Output the [x, y] coordinate of the center of the cell containing the given text.  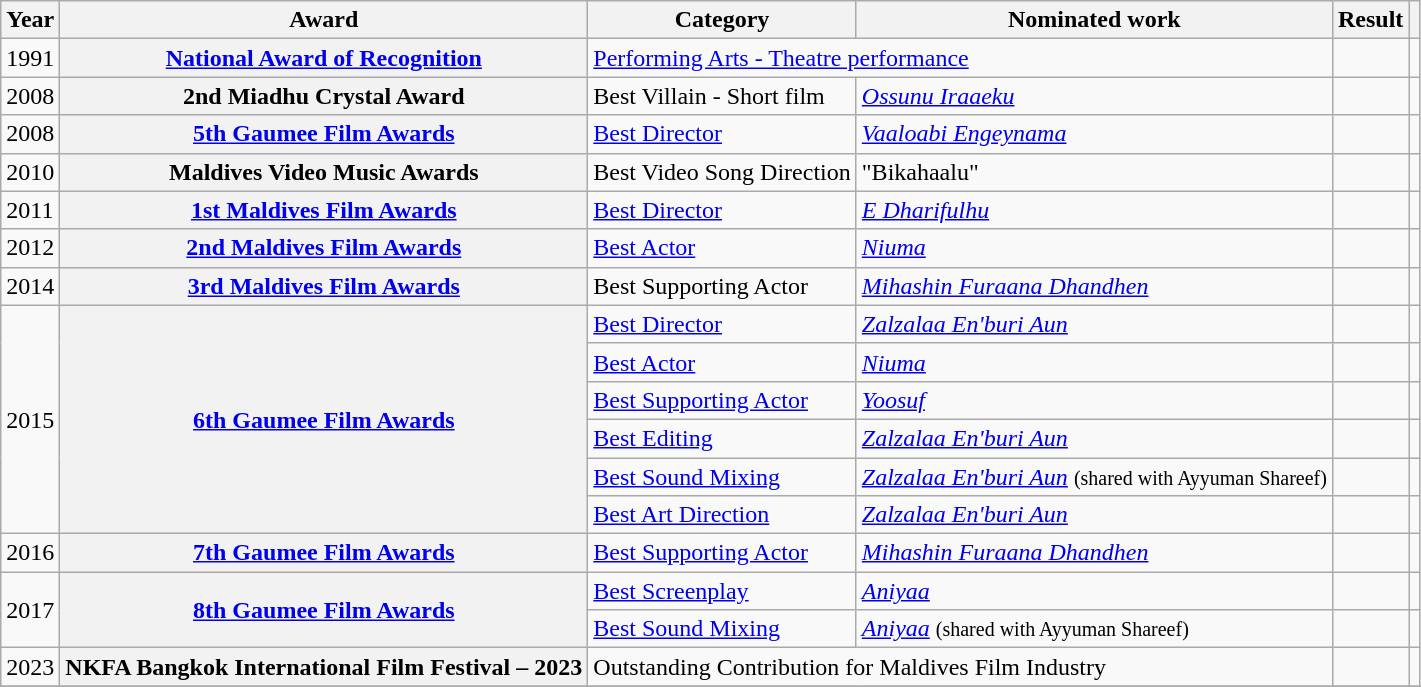
NKFA Bangkok International Film Festival – 2023 [324, 667]
2nd Miadhu Crystal Award [324, 96]
2014 [30, 286]
Outstanding Contribution for Maldives Film Industry [960, 667]
Performing Arts - Theatre performance [960, 58]
National Award of Recognition [324, 58]
Award [324, 20]
"Bikahaalu" [1094, 172]
1991 [30, 58]
8th Gaumee Film Awards [324, 610]
2017 [30, 610]
Best Art Direction [722, 515]
Yoosuf [1094, 400]
3rd Maldives Film Awards [324, 286]
Zalzalaa En'buri Aun (shared with Ayyuman Shareef) [1094, 477]
E Dharifulhu [1094, 210]
2016 [30, 553]
2nd Maldives Film Awards [324, 248]
2012 [30, 248]
Aniyaa [1094, 591]
Best Screenplay [722, 591]
7th Gaumee Film Awards [324, 553]
1st Maldives Film Awards [324, 210]
2023 [30, 667]
Nominated work [1094, 20]
2011 [30, 210]
Category [722, 20]
Maldives Video Music Awards [324, 172]
2010 [30, 172]
2015 [30, 419]
5th Gaumee Film Awards [324, 134]
Aniyaa (shared with Ayyuman Shareef) [1094, 629]
6th Gaumee Film Awards [324, 419]
Year [30, 20]
Ossunu Iraaeku [1094, 96]
Best Editing [722, 438]
Vaaloabi Engeynama [1094, 134]
Best Video Song Direction [722, 172]
Best Villain - Short film [722, 96]
Result [1370, 20]
